Search for the cell housing the specified text and yield its [X, Y] center coordinate. 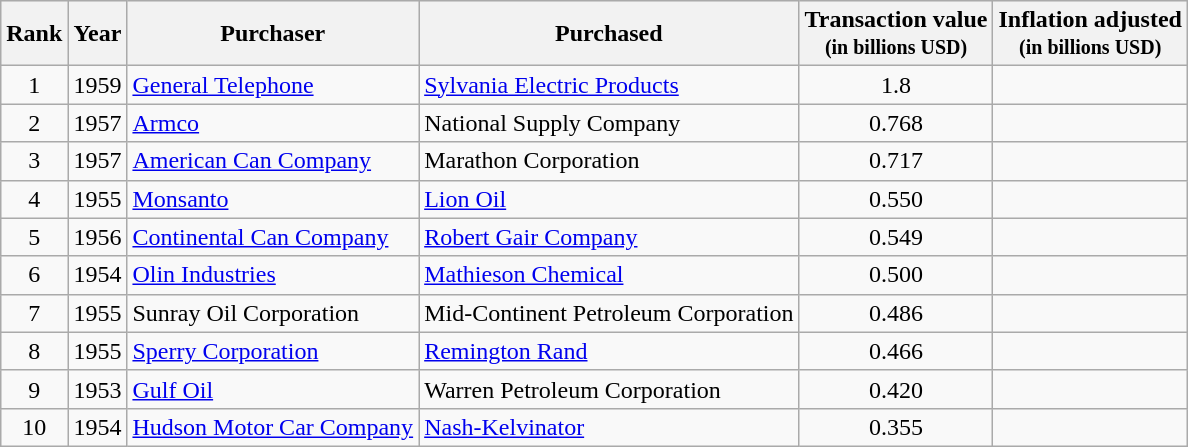
0.466 [896, 351]
0.355 [896, 427]
1956 [98, 237]
8 [34, 351]
Olin Industries [273, 275]
Purchaser [273, 34]
3 [34, 161]
0.420 [896, 389]
Warren Petroleum Corporation [609, 389]
0.550 [896, 199]
1.8 [896, 85]
0.549 [896, 237]
Purchased [609, 34]
7 [34, 313]
Lion Oil [609, 199]
Continental Can Company [273, 237]
Year [98, 34]
Sperry Corporation [273, 351]
Mathieson Chemical [609, 275]
0.500 [896, 275]
9 [34, 389]
Armco [273, 123]
Nash-Kelvinator [609, 427]
0.717 [896, 161]
0.486 [896, 313]
10 [34, 427]
Marathon Corporation [609, 161]
Remington Rand [609, 351]
2 [34, 123]
Transaction value(in billions USD) [896, 34]
Hudson Motor Car Company [273, 427]
4 [34, 199]
Gulf Oil [273, 389]
6 [34, 275]
1953 [98, 389]
1 [34, 85]
Sunray Oil Corporation [273, 313]
Robert Gair Company [609, 237]
Rank [34, 34]
5 [34, 237]
Sylvania Electric Products [609, 85]
Monsanto [273, 199]
National Supply Company [609, 123]
1959 [98, 85]
Inflation adjusted(in billions USD) [1090, 34]
General Telephone [273, 85]
0.768 [896, 123]
American Can Company [273, 161]
Mid-Continent Petroleum Corporation [609, 313]
